Provide the (x, y) coordinate of the cell's center where the given text is located.  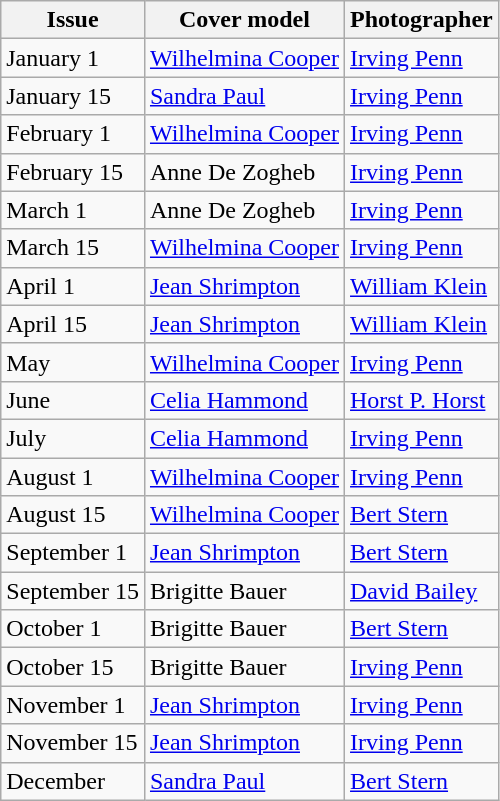
January 1 (73, 58)
October 1 (73, 629)
October 15 (73, 667)
November 1 (73, 705)
Photographer (422, 20)
Horst P. Horst (422, 400)
May (73, 362)
February 15 (73, 172)
Issue (73, 20)
David Bailey (422, 591)
December (73, 781)
November 15 (73, 743)
July (73, 438)
April 1 (73, 286)
February 1 (73, 134)
Cover model (244, 20)
September 15 (73, 591)
March 15 (73, 248)
September 1 (73, 553)
August 15 (73, 515)
January 15 (73, 96)
August 1 (73, 477)
March 1 (73, 210)
April 15 (73, 324)
June (73, 400)
